Identify which cell holds the provided text, then report its [x, y] central coordinate. 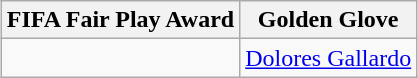
FIFA Fair Play Award [120, 20]
Golden Glove [328, 20]
Dolores Gallardo [328, 58]
